Find where the given text appears and provide that cell's center as (x, y) coordinate. 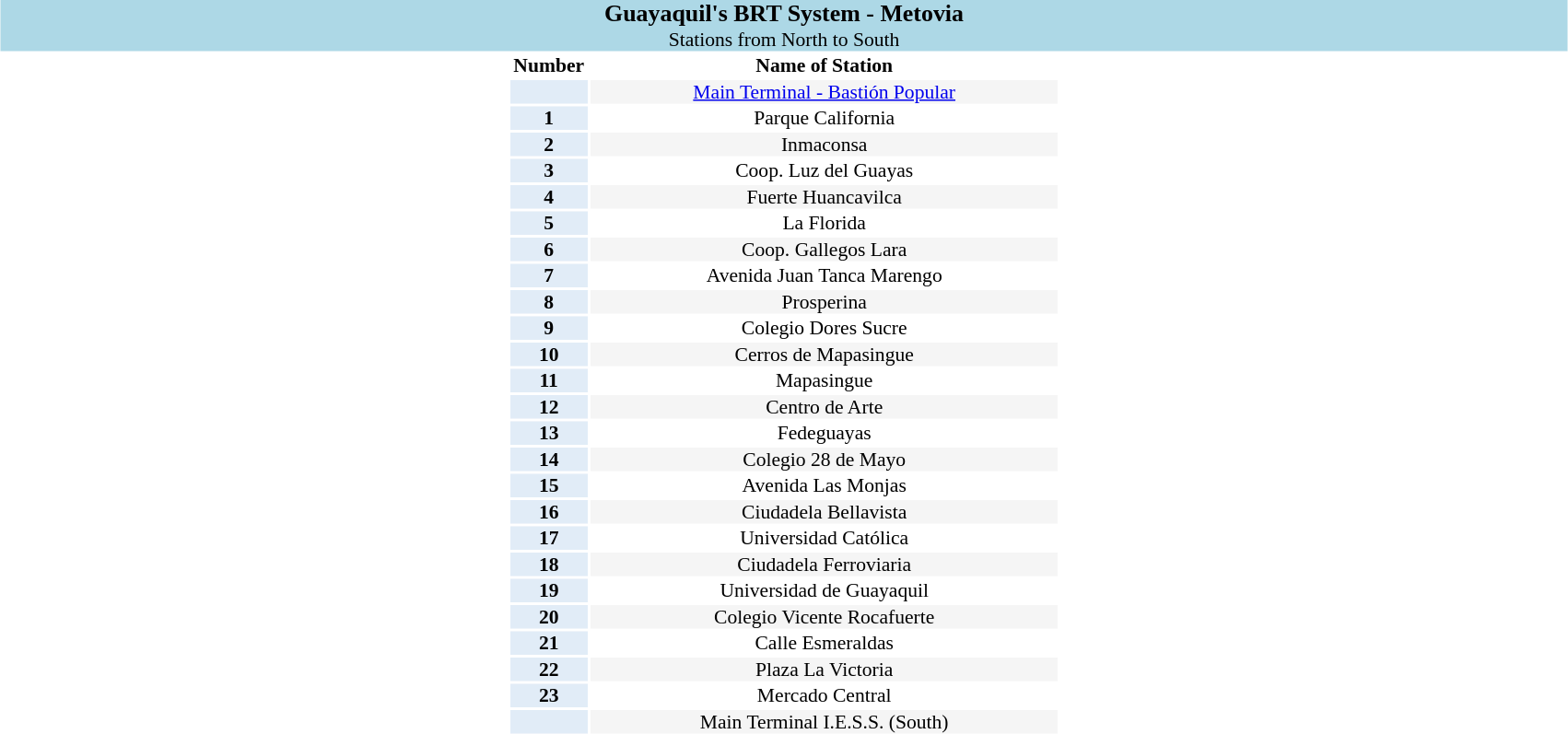
Mercado Central (824, 696)
Inmaconsa (824, 145)
Universidad de Guayaquil (824, 591)
Parque California (824, 119)
Main Terminal - Bastión Popular (824, 92)
Coop. Gallegos Lara (824, 250)
Coop. Luz del Guayas (824, 171)
20 (549, 617)
Mapasingue (824, 381)
7 (549, 276)
12 (549, 407)
11 (549, 381)
Calle Esmeraldas (824, 644)
18 (549, 565)
21 (549, 644)
Prosperina (824, 302)
13 (549, 434)
5 (549, 224)
Ciudadela Bellavista (824, 512)
22 (549, 670)
Guayaquil's BRT System - MetoviaStations from North to South (784, 26)
17 (549, 539)
Colegio 28 de Mayo (824, 460)
Fuerte Huancavilca (824, 197)
23 (549, 696)
6 (549, 250)
16 (549, 512)
2 (549, 145)
Ciudadela Ferroviaria (824, 565)
9 (549, 329)
Name of Station (824, 66)
3 (549, 171)
1 (549, 119)
Fedeguayas (824, 434)
14 (549, 460)
Main Terminal I.E.S.S. (South) (824, 722)
19 (549, 591)
Number (549, 66)
Plaza La Victoria (824, 670)
Avenida Las Monjas (824, 486)
Universidad Católica (824, 539)
Centro de Arte (824, 407)
4 (549, 197)
Colegio Vicente Rocafuerte (824, 617)
10 (549, 355)
Colegio Dores Sucre (824, 329)
8 (549, 302)
Cerros de Mapasingue (824, 355)
La Florida (824, 224)
Avenida Juan Tanca Marengo (824, 276)
15 (549, 486)
